Extract the [X, Y] coordinate from the center of the cell holding the provided text.  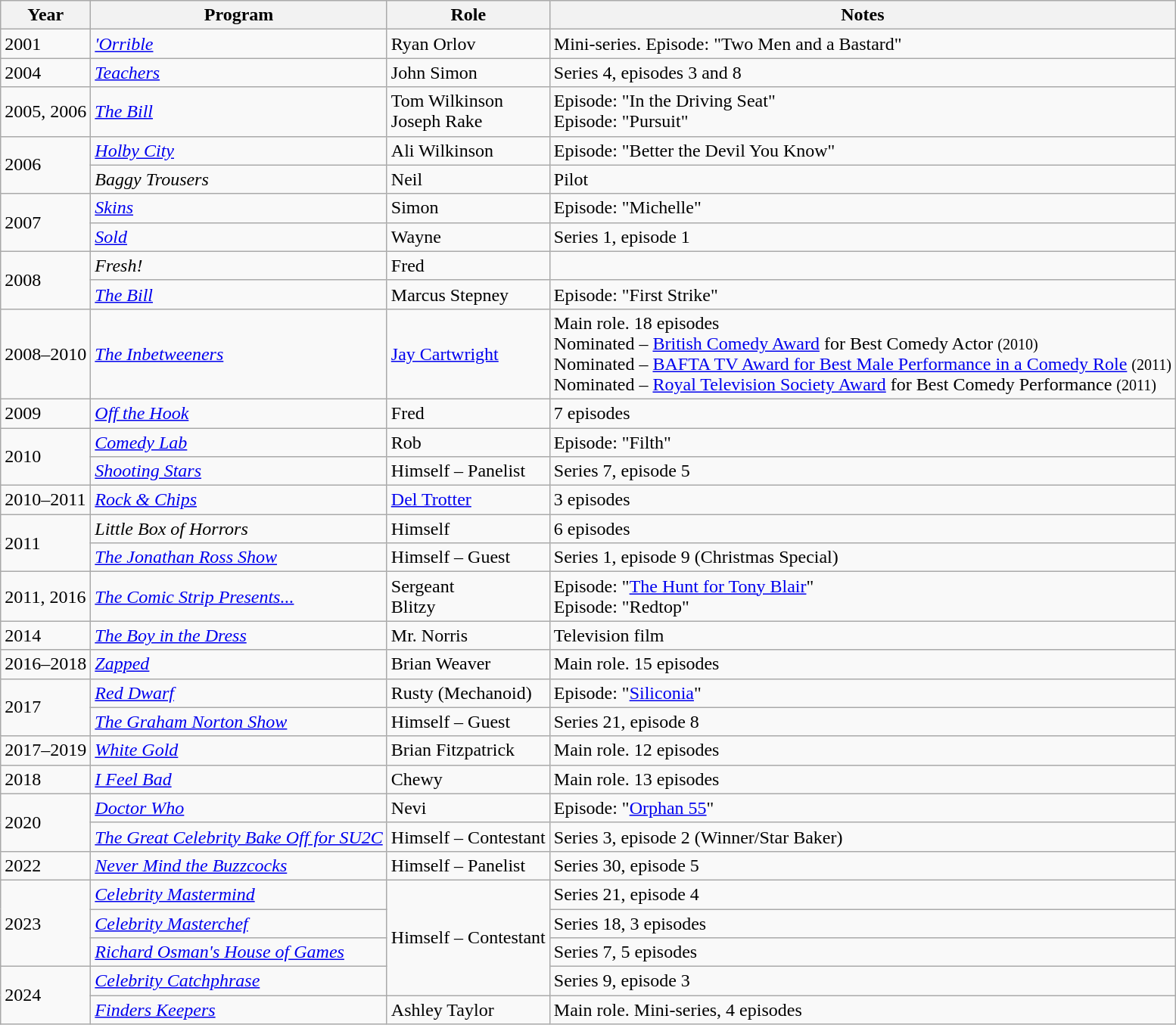
Main role. 15 episodes [863, 664]
Episode: "First Strike" [863, 294]
Main role. 12 episodes [863, 750]
Teachers [239, 73]
Jay Cartwright [468, 354]
Finders Keepers [239, 1010]
SergeantBlitzy [468, 596]
Sold [239, 237]
Tom WilkinsonJoseph Rake [468, 112]
Series 4, episodes 3 and 8 [863, 73]
Nevi [468, 808]
Brian Fitzpatrick [468, 750]
Episode: "Filth" [863, 443]
2020 [45, 822]
Pilot [863, 179]
John Simon [468, 73]
3 episodes [863, 500]
Fresh! [239, 266]
Baggy Trousers [239, 179]
Wayne [468, 237]
Comedy Lab [239, 443]
Ryan Orlov [468, 44]
Television film [863, 635]
Rob [468, 443]
Series 3, episode 2 (Winner/Star Baker) [863, 837]
Episode: "The Hunt for Tony Blair"Episode: "Redtop" [863, 596]
Main role. Mini-series, 4 episodes [863, 1010]
The Comic Strip Presents... [239, 596]
Rusty (Mechanoid) [468, 693]
2011 [45, 543]
Mr. Norris [468, 635]
2018 [45, 779]
2017–2019 [45, 750]
2011, 2016 [45, 596]
Celebrity Masterchef [239, 924]
Series 1, episode 1 [863, 237]
Doctor Who [239, 808]
2008–2010 [45, 354]
Skins [239, 208]
7 episodes [863, 413]
Neil [468, 179]
Celebrity Catchphrase [239, 981]
2006 [45, 165]
Rock & Chips [239, 500]
Series 21, episode 8 [863, 722]
2008 [45, 280]
2014 [45, 635]
2009 [45, 413]
2007 [45, 222]
Mini-series. Episode: "Two Men and a Bastard" [863, 44]
Series 18, 3 episodes [863, 924]
Episode: "Michelle" [863, 208]
I Feel Bad [239, 779]
2005, 2006 [45, 112]
2010 [45, 457]
Himself [468, 529]
The Inbetweeners [239, 354]
Episode: "Orphan 55" [863, 808]
Year [45, 15]
Series 7, episode 5 [863, 471]
Richard Osman's House of Games [239, 952]
Role [468, 15]
Series 7, 5 episodes [863, 952]
Marcus Stepney [468, 294]
'Orrible [239, 44]
6 episodes [863, 529]
Never Mind the Buzzcocks [239, 865]
Episode: "Siliconia" [863, 693]
2022 [45, 865]
2010–2011 [45, 500]
2016–2018 [45, 664]
Main role. 13 episodes [863, 779]
2004 [45, 73]
Del Trotter [468, 500]
Series 21, episode 4 [863, 894]
White Gold [239, 750]
Ali Wilkinson [468, 151]
2023 [45, 923]
Episode: "Better the Devil You Know" [863, 151]
Shooting Stars [239, 471]
2024 [45, 995]
2017 [45, 707]
2001 [45, 44]
Series 1, episode 9 (Christmas Special) [863, 558]
The Jonathan Ross Show [239, 558]
Ashley Taylor [468, 1010]
Brian Weaver [468, 664]
Series 30, episode 5 [863, 865]
Celebrity Mastermind [239, 894]
Series 9, episode 3 [863, 981]
Off the Hook [239, 413]
The Great Celebrity Bake Off for SU2C [239, 837]
Holby City [239, 151]
Notes [863, 15]
Zapped [239, 664]
Red Dwarf [239, 693]
Little Box of Horrors [239, 529]
The Graham Norton Show [239, 722]
Chewy [468, 779]
Simon [468, 208]
Program [239, 15]
Episode: "In the Driving Seat" Episode: "Pursuit" [863, 112]
The Boy in the Dress [239, 635]
